For the text-containing cell, return its midpoint in (x, y) coordinate format. 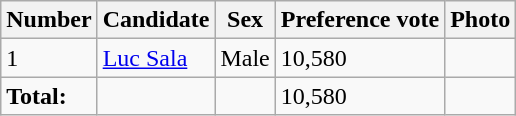
Luc Sala (156, 58)
Total: (49, 96)
Candidate (156, 20)
Preference vote (360, 20)
1 (49, 58)
Number (49, 20)
Photo (480, 20)
Male (245, 58)
Sex (245, 20)
